Identify which cell holds the provided text, then report its (x, y) central coordinate. 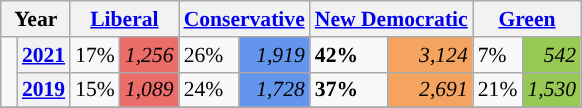
1,919 (274, 55)
Green (527, 19)
1,530 (552, 90)
Liberal (124, 19)
2019 (44, 90)
Conservative (244, 19)
1,089 (150, 90)
24% (209, 90)
542 (552, 55)
26% (209, 55)
37% (349, 90)
Year (36, 19)
21% (498, 90)
17% (95, 55)
3,124 (430, 55)
15% (95, 90)
42% (349, 55)
1,256 (150, 55)
1,728 (274, 90)
2,691 (430, 90)
2021 (44, 55)
7% (498, 55)
New Democratic (392, 19)
